Extract the (X, Y) coordinate from the center of the cell holding the provided text.  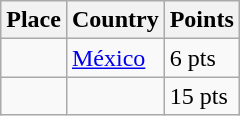
Points (202, 20)
México (115, 58)
Place (34, 20)
6 pts (202, 58)
15 pts (202, 96)
Country (115, 20)
